Find where the given text appears and provide that cell's center as (X, Y) coordinate. 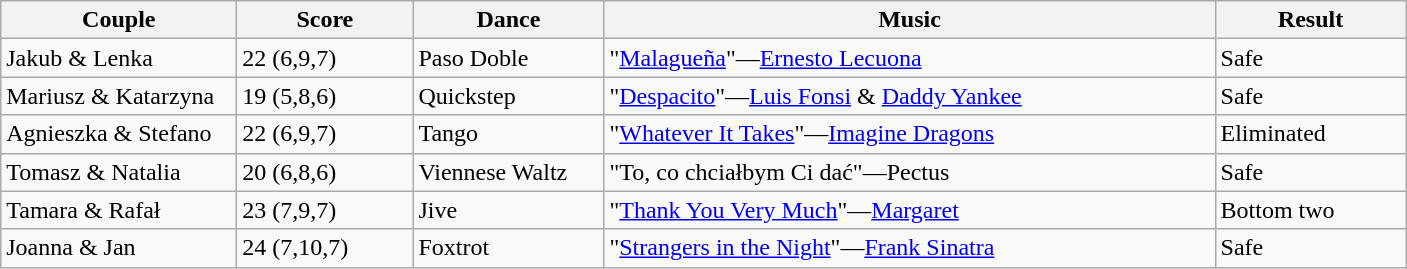
Paso Doble (508, 58)
Dance (508, 20)
Joanna & Jan (119, 248)
Jive (508, 210)
Foxtrot (508, 248)
"Thank You Very Much"—Margaret (910, 210)
"Malagueña"—Ernesto Lecuona (910, 58)
"Whatever It Takes"—Imagine Dragons (910, 134)
Result (1310, 20)
Viennese Waltz (508, 172)
19 (5,8,6) (325, 96)
Tamara & Rafał (119, 210)
23 (7,9,7) (325, 210)
24 (7,10,7) (325, 248)
20 (6,8,6) (325, 172)
Score (325, 20)
Couple (119, 20)
Mariusz & Katarzyna (119, 96)
Tomasz & Natalia (119, 172)
Jakub & Lenka (119, 58)
Bottom two (1310, 210)
Quickstep (508, 96)
Music (910, 20)
Agnieszka & Stefano (119, 134)
"Despacito"—Luis Fonsi & Daddy Yankee (910, 96)
Eliminated (1310, 134)
"To, co chciałbym Ci dać"—Pectus (910, 172)
Tango (508, 134)
"Strangers in the Night"—Frank Sinatra (910, 248)
